Return [x, y] of the center of cell containing provided text 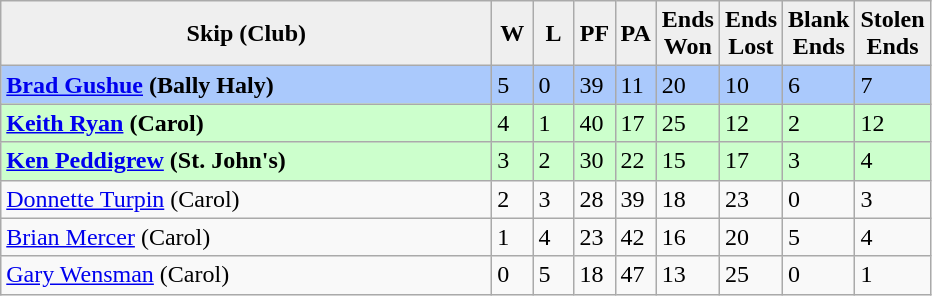
PF [594, 34]
22 [636, 161]
W [512, 34]
L [554, 34]
40 [594, 123]
10 [750, 85]
11 [636, 85]
Ken Peddigrew (St. John's) [246, 161]
7 [892, 85]
Gary Wensman (Carol) [246, 275]
Donnette Turpin (Carol) [246, 199]
13 [688, 275]
Blank Ends [819, 34]
Skip (Club) [246, 34]
28 [594, 199]
47 [636, 275]
Keith Ryan (Carol) [246, 123]
16 [688, 237]
PA [636, 34]
Brian Mercer (Carol) [246, 237]
30 [594, 161]
15 [688, 161]
Ends Won [688, 34]
Ends Lost [750, 34]
42 [636, 237]
Stolen Ends [892, 34]
Brad Gushue (Bally Haly) [246, 85]
6 [819, 85]
